For the text-containing cell, return its midpoint in [X, Y] coordinate format. 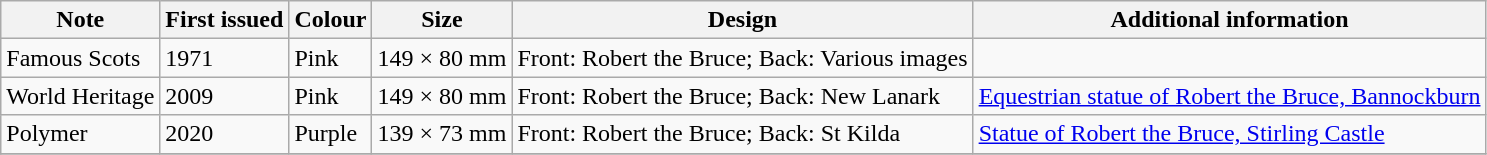
Design [742, 20]
2009 [224, 96]
Purple [330, 134]
Famous Scots [80, 58]
Colour [330, 20]
First issued [224, 20]
Front: Robert the Bruce; Back: St Kilda [742, 134]
2020 [224, 134]
1971 [224, 58]
Front: Robert the Bruce; Back: New Lanark [742, 96]
Front: Robert the Bruce; Back: Various images [742, 58]
139 × 73 mm [442, 134]
Statue of Robert the Bruce, Stirling Castle [1230, 134]
Size [442, 20]
Polymer [80, 134]
Equestrian statue of Robert the Bruce, Bannockburn [1230, 96]
Additional information [1230, 20]
World Heritage [80, 96]
Note [80, 20]
